Return the (X, Y) coordinate for the center point of the cell that contains the specified text.  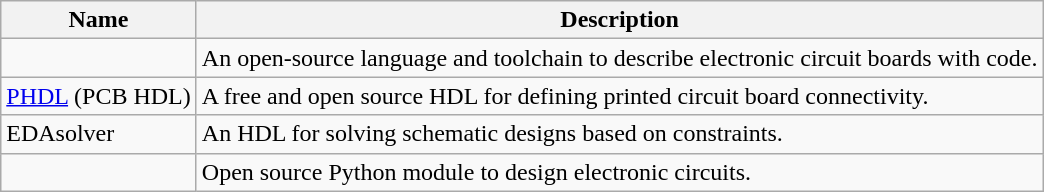
An HDL for solving schematic designs based on constraints. (620, 134)
A free and open source HDL for defining printed circuit board connectivity. (620, 96)
PHDL (PCB HDL) (99, 96)
EDAsolver (99, 134)
Description (620, 20)
Open source Python module to design electronic circuits. (620, 172)
An open-source language and toolchain to describe electronic circuit boards with code. (620, 58)
Name (99, 20)
